Determine the (x, y) coordinate at the center of the cell enclosing the given text.  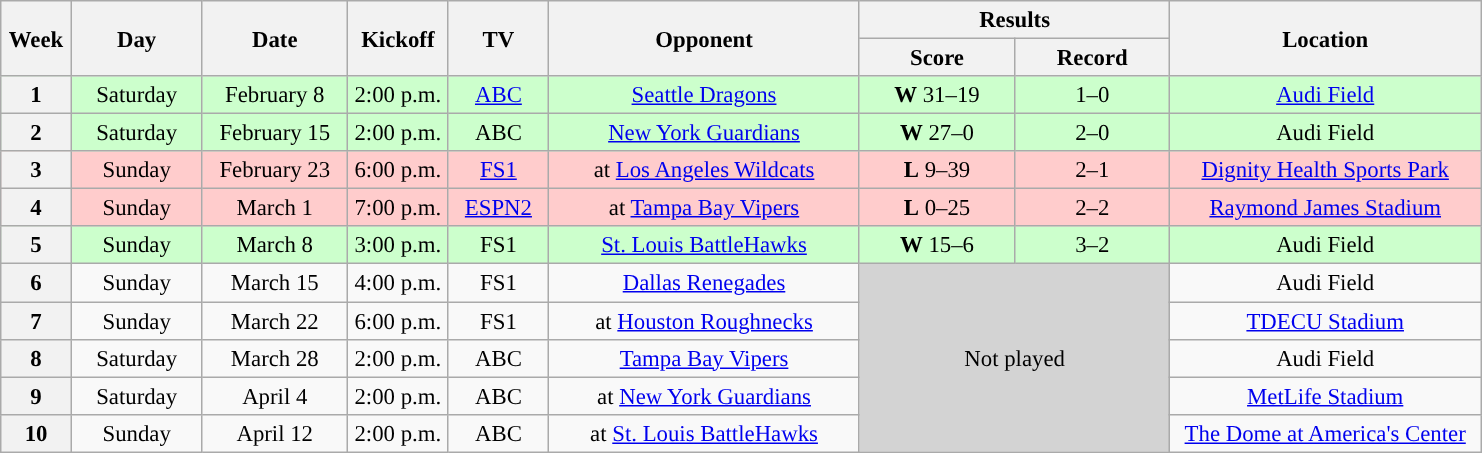
TDECU Stadium (1326, 321)
at Houston Roughnecks (704, 321)
Results (1014, 20)
March 22 (275, 321)
W 27–0 (936, 133)
4 (36, 208)
2 (36, 133)
March 1 (275, 208)
TV (498, 38)
W 15–6 (936, 245)
Score (936, 58)
2–1 (1092, 170)
2–2 (1092, 208)
1–0 (1092, 95)
March 28 (275, 358)
7 (36, 321)
Seattle Dragons (704, 95)
Day (136, 38)
New York Guardians (704, 133)
Not played (1014, 358)
L 0–25 (936, 208)
February 8 (275, 95)
March 8 (275, 245)
10 (36, 433)
Record (1092, 58)
at Los Angeles Wildcats (704, 170)
1 (36, 95)
3–2 (1092, 245)
at St. Louis BattleHawks (704, 433)
Tampa Bay Vipers (704, 358)
March 15 (275, 283)
Week (36, 38)
Dignity Health Sports Park (1326, 170)
W 31–19 (936, 95)
MetLife Stadium (1326, 396)
7:00 p.m. (398, 208)
Kickoff (398, 38)
5 (36, 245)
8 (36, 358)
April 4 (275, 396)
3 (36, 170)
April 12 (275, 433)
2–0 (1092, 133)
Raymond James Stadium (1326, 208)
The Dome at America's Center (1326, 433)
L 9–39 (936, 170)
Dallas Renegades (704, 283)
February 23 (275, 170)
Location (1326, 38)
Date (275, 38)
ESPN2 (498, 208)
February 15 (275, 133)
Opponent (704, 38)
6 (36, 283)
at New York Guardians (704, 396)
3:00 p.m. (398, 245)
at Tampa Bay Vipers (704, 208)
9 (36, 396)
St. Louis BattleHawks (704, 245)
4:00 p.m. (398, 283)
